Identify which cell holds the provided text, then report its (X, Y) central coordinate. 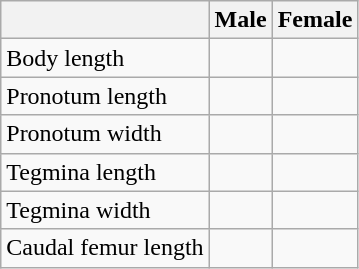
Tegmina width (105, 210)
Tegmina length (105, 172)
Female (315, 20)
Pronotum length (105, 96)
Caudal femur length (105, 248)
Pronotum width (105, 134)
Male (240, 20)
Body length (105, 58)
